Locate the cell with the specified text and output its [X, Y] center coordinate. 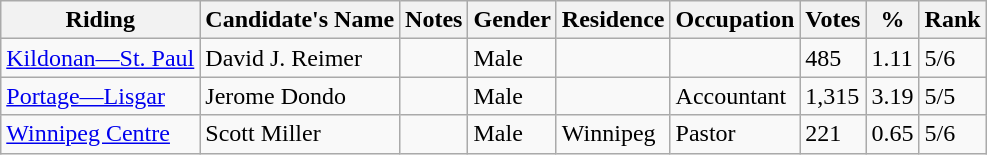
3.19 [892, 96]
Jerome Dondo [300, 96]
David J. Reimer [300, 58]
0.65 [892, 134]
Kildonan—St. Paul [100, 58]
Winnipeg Centre [100, 134]
1,315 [833, 96]
221 [833, 134]
Occupation [735, 20]
Riding [100, 20]
Candidate's Name [300, 20]
Gender [512, 20]
Winnipeg [613, 134]
Notes [434, 20]
Portage—Lisgar [100, 96]
Scott Miller [300, 134]
% [892, 20]
Rank [952, 20]
Residence [613, 20]
1.11 [892, 58]
5/5 [952, 96]
Votes [833, 20]
485 [833, 58]
Pastor [735, 134]
Accountant [735, 96]
